Provide the [x, y] coordinate of the cell's center where the given text is located.  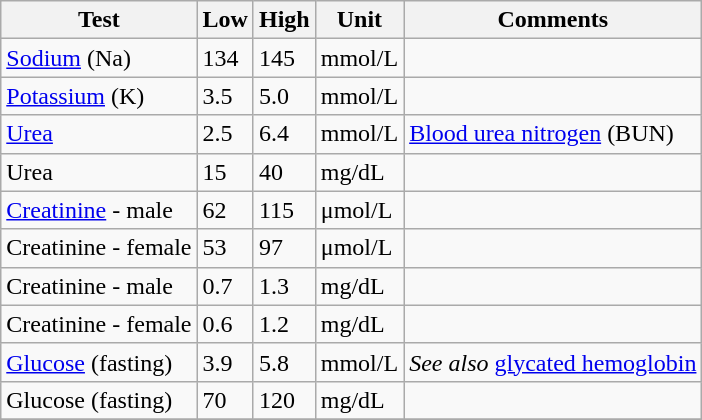
53 [225, 248]
15 [225, 172]
6.4 [284, 134]
0.6 [225, 324]
Blood urea nitrogen (BUN) [553, 134]
40 [284, 172]
Sodium (Na) [99, 58]
115 [284, 210]
5.8 [284, 362]
70 [225, 400]
Low [225, 20]
145 [284, 58]
120 [284, 400]
0.7 [225, 286]
Potassium (K) [99, 96]
2.5 [225, 134]
1.2 [284, 324]
Unit [359, 20]
Comments [553, 20]
134 [225, 58]
3.9 [225, 362]
1.3 [284, 286]
Test [99, 20]
High [284, 20]
62 [225, 210]
97 [284, 248]
See also glycated hemoglobin [553, 362]
5.0 [284, 96]
3.5 [225, 96]
